Return the (X, Y) coordinate for the center point of the cell that contains the specified text.  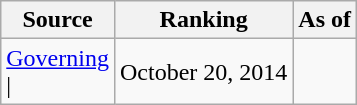
As of (325, 20)
October 20, 2014 (203, 72)
Ranking (203, 20)
Governing| (58, 72)
Source (58, 20)
